Return the (x, y) coordinate for the center point of the cell that contains the specified text.  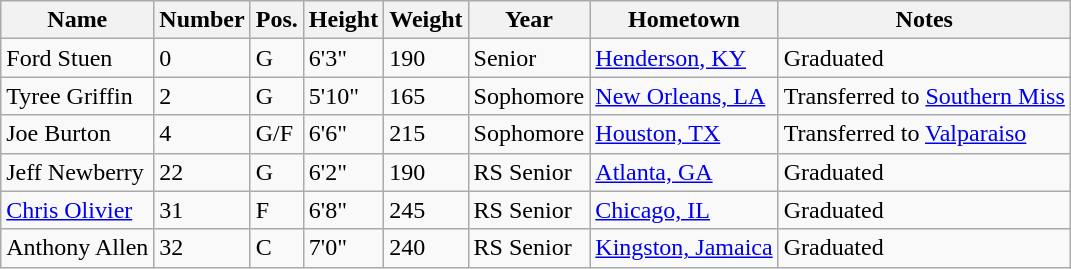
Atlanta, GA (684, 172)
6'2" (343, 172)
G/F (276, 134)
165 (426, 96)
31 (202, 210)
2 (202, 96)
6'8" (343, 210)
32 (202, 248)
245 (426, 210)
Anthony Allen (78, 248)
Number (202, 20)
22 (202, 172)
Name (78, 20)
Weight (426, 20)
Height (343, 20)
C (276, 248)
Pos. (276, 20)
Senior (529, 58)
7'0" (343, 248)
Joe Burton (78, 134)
5'10" (343, 96)
Year (529, 20)
Chris Olivier (78, 210)
Kingston, Jamaica (684, 248)
Ford Stuen (78, 58)
New Orleans, LA (684, 96)
F (276, 210)
0 (202, 58)
6'3" (343, 58)
Transferred to Southern Miss (924, 96)
Transferred to Valparaiso (924, 134)
Hometown (684, 20)
4 (202, 134)
240 (426, 248)
Houston, TX (684, 134)
Notes (924, 20)
Chicago, IL (684, 210)
Henderson, KY (684, 58)
6'6" (343, 134)
Tyree Griffin (78, 96)
Jeff Newberry (78, 172)
215 (426, 134)
